Return [X, Y] of the center of cell containing provided text 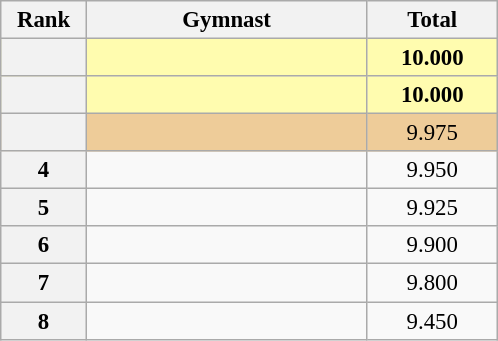
9.925 [432, 208]
9.800 [432, 283]
5 [44, 208]
9.950 [432, 170]
Total [432, 20]
Gymnast [226, 20]
8 [44, 321]
Rank [44, 20]
4 [44, 170]
9.900 [432, 245]
9.975 [432, 133]
9.450 [432, 321]
7 [44, 283]
6 [44, 245]
